Provide the [x, y] coordinate of the cell's center where the given text is located.  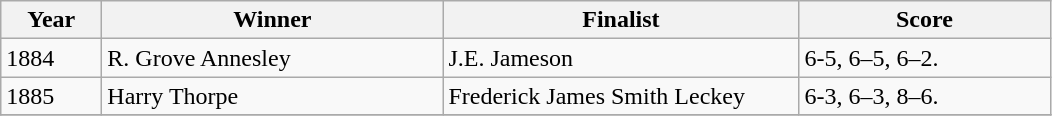
1885 [52, 96]
Frederick James Smith Leckey [621, 96]
Year [52, 20]
6-5, 6–5, 6–2. [924, 58]
Harry Thorpe [272, 96]
6-3, 6–3, 8–6. [924, 96]
Winner [272, 20]
Finalist [621, 20]
R. Grove Annesley [272, 58]
J.E. Jameson [621, 58]
Score [924, 20]
1884 [52, 58]
